Extract the [X, Y] coordinate from the center of the cell holding the provided text.  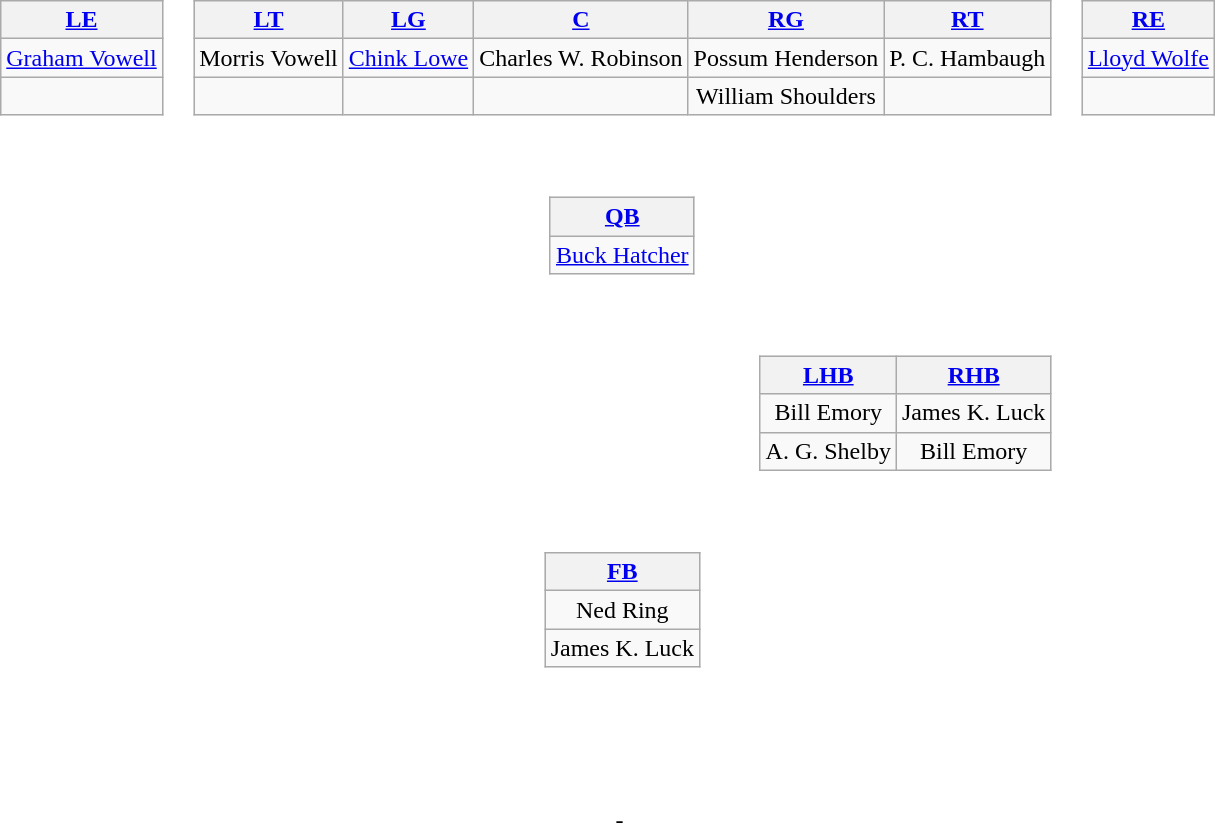
Graham Vowell [82, 58]
C [581, 20]
Chink Lowe [408, 58]
LT [269, 20]
LHB [828, 375]
LHB RHB Bill Emory James K. Luck A. G. Shelby Bill Emory [634, 400]
QB [622, 216]
Lloyd Wolfe [1148, 58]
Buck Hatcher [622, 255]
FB [622, 572]
QB Buck Hatcher [634, 222]
FB Ned Ring James K. Luck [634, 597]
LG [408, 20]
RG [786, 20]
Possum Henderson [786, 58]
Morris Vowell [269, 58]
LE [82, 20]
RHB [973, 375]
RT [968, 20]
William Shoulders [786, 96]
RE [1148, 20]
A. G. Shelby [828, 451]
Charles W. Robinson [581, 58]
P. C. Hambaugh [968, 58]
Ned Ring [622, 610]
